Determine the [x, y] coordinate at the center of the cell enclosing the given text.  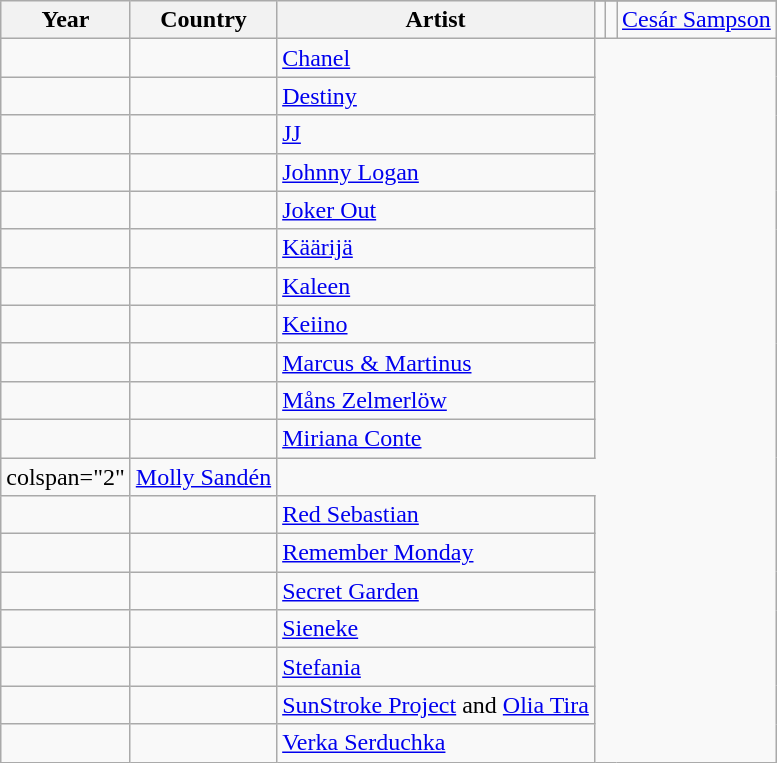
Cesár Sampson [697, 20]
Marcus & Martinus [436, 362]
Johnny Logan [436, 172]
Sieneke [436, 629]
Stefania [436, 667]
Chanel [436, 58]
Artist [436, 20]
Keiino [436, 324]
JJ [436, 134]
Secret Garden [436, 591]
Destiny [436, 96]
Miriana Conte [436, 438]
Käärijä [436, 248]
SunStroke Project and Olia Tira [436, 705]
Kaleen [436, 286]
colspan="2" [66, 477]
Remember Monday [436, 553]
Måns Zelmerlöw [436, 400]
Year [66, 20]
Joker Out [436, 210]
Molly Sandén [203, 477]
Red Sebastian [436, 515]
Country [203, 20]
Verka Serduchka [436, 743]
